Pinpoint the cell where the given text exists, returning its [X, Y] midpoint coordinate. 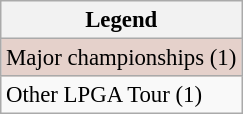
Major championships (1) [122, 58]
Other LPGA Tour (1) [122, 95]
Legend [122, 20]
